Return (X, Y) of the center of cell containing provided text 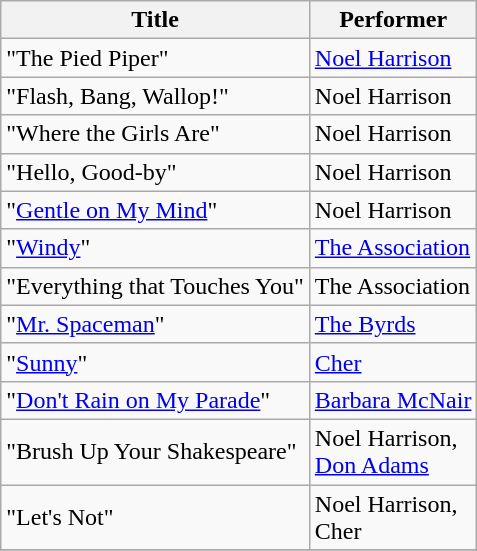
"Windy" (156, 248)
"Flash, Bang, Wallop!" (156, 96)
"Everything that Touches You" (156, 286)
Performer (393, 20)
Title (156, 20)
"Hello, Good-by" (156, 172)
The Byrds (393, 324)
Cher (393, 362)
"The Pied Piper" (156, 58)
"Sunny" (156, 362)
Barbara McNair (393, 400)
"Let's Not" (156, 516)
"Gentle on My Mind" (156, 210)
Noel Harrison,Don Adams (393, 452)
"Where the Girls Are" (156, 134)
"Don't Rain on My Parade" (156, 400)
Noel Harrison,Cher (393, 516)
"Mr. Spaceman" (156, 324)
"Brush Up Your Shakespeare" (156, 452)
